Extract the (X, Y) coordinate from the center of the cell holding the provided text.  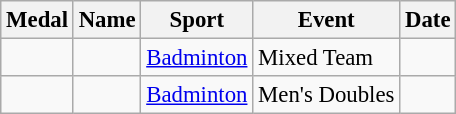
Date (428, 20)
Event (326, 20)
Men's Doubles (326, 95)
Sport (197, 20)
Medal (38, 20)
Name (107, 20)
Mixed Team (326, 58)
